Scan for the cell matching the given text and deliver its [x, y] coordinate at center. 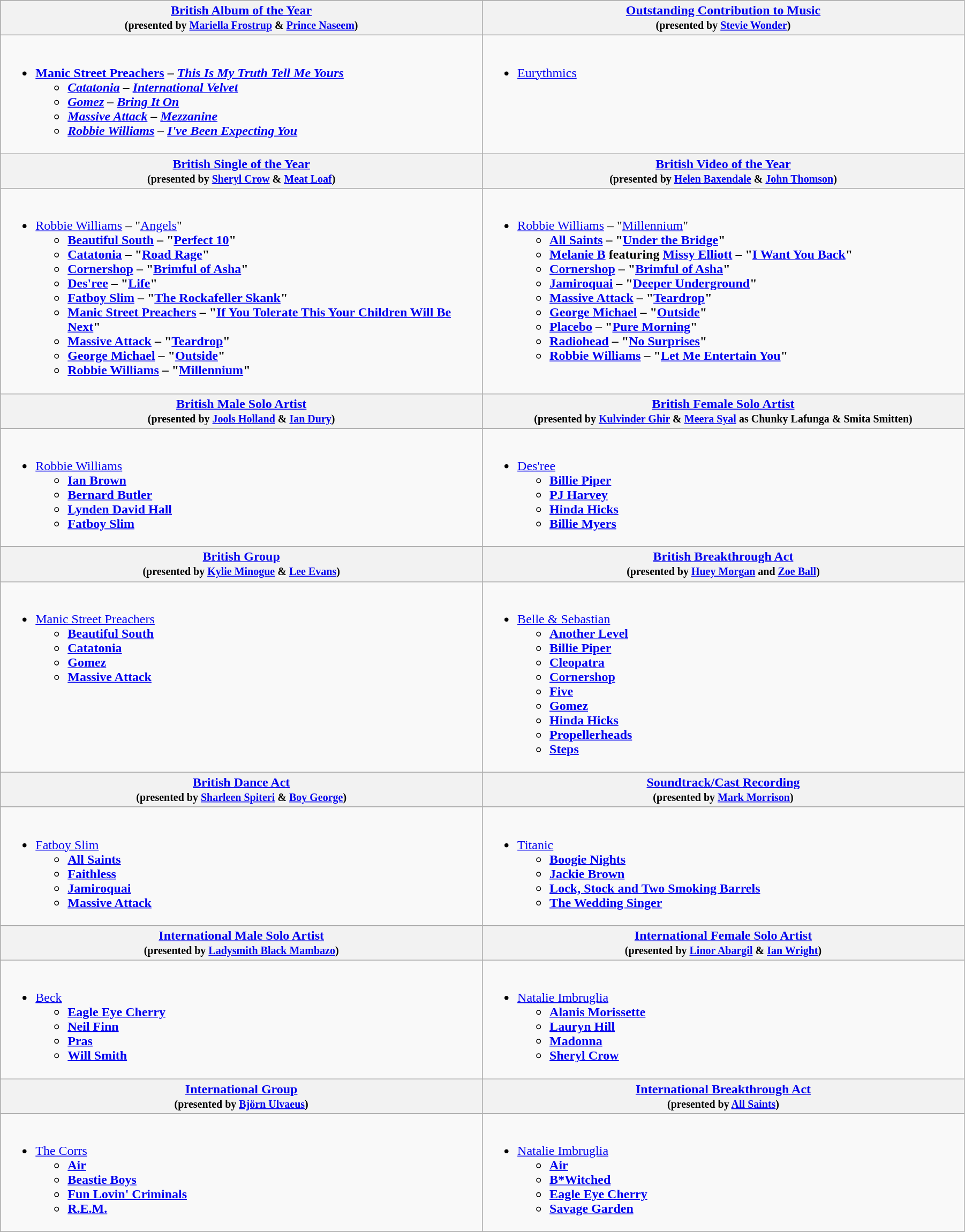
Soundtrack/Cast Recording(presented by Mark Morrison) [723, 789]
British Single of the Year(presented by Sheryl Crow & Meat Loaf) [242, 171]
International Male Solo Artist(presented by Ladysmith Black Mambazo) [242, 942]
Natalie ImbrugliaAirB*WitchedEagle Eye CherrySavage Garden [723, 1173]
International Group(presented by Björn Ulvaeus) [242, 1095]
Fatboy SlimAll SaintsFaithlessJamiroquaiMassive Attack [242, 866]
Natalie ImbrugliaAlanis MorissetteLauryn HillMadonnaSheryl Crow [723, 1019]
Belle & SebastianAnother LevelBillie PiperCleopatraCornershopFiveGomezHinda HicksPropellerheadsSteps [723, 677]
Robbie WilliamsIan BrownBernard ButlerLynden David HallFatboy Slim [242, 487]
British Female Solo Artist(presented by Kulvinder Ghir & Meera Syal as Chunky Lafunga & Smita Smitten) [723, 411]
British Album of the Year(presented by Mariella Frostrup & Prince Naseem) [242, 18]
International Female Solo Artist(presented by Linor Abargil & Ian Wright) [723, 942]
British Male Solo Artist(presented by Jools Holland & Ian Dury) [242, 411]
Outstanding Contribution to Music(presented by Stevie Wonder) [723, 18]
International Breakthrough Act(presented by All Saints) [723, 1095]
The CorrsAirBeastie BoysFun Lovin' CriminalsR.E.M. [242, 1173]
British Breakthrough Act(presented by Huey Morgan and Zoe Ball) [723, 564]
Manic Street PreachersBeautiful SouthCatatoniaGomezMassive Attack [242, 677]
Des'reeBillie PiperPJ HarveyHinda HicksBillie Myers [723, 487]
BeckEagle Eye CherryNeil FinnPrasWill Smith [242, 1019]
TitanicBoogie NightsJackie BrownLock, Stock and Two Smoking BarrelsThe Wedding Singer [723, 866]
British Group(presented by Kylie Minogue & Lee Evans) [242, 564]
British Dance Act(presented by Sharleen Spiteri & Boy George) [242, 789]
Eurythmics [723, 94]
British Video of the Year(presented by Helen Baxendale & John Thomson) [723, 171]
